Provide the (x, y) coordinate of the cell's center where the given text is located.  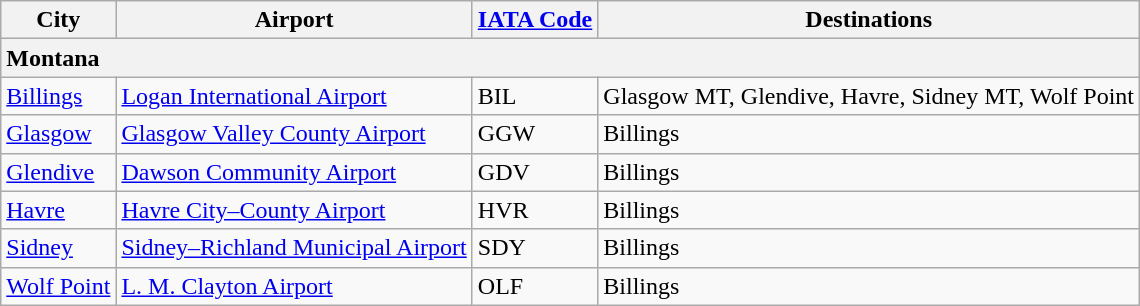
Logan International Airport (294, 96)
Wolf Point (58, 286)
HVR (535, 210)
Sidney (58, 248)
Glasgow Valley County Airport (294, 134)
Sidney–Richland Municipal Airport (294, 248)
Destinations (869, 20)
Montana (570, 58)
City (58, 20)
Havre (58, 210)
Glasgow (58, 134)
Havre City–County Airport (294, 210)
BIL (535, 96)
GGW (535, 134)
SDY (535, 248)
Glasgow MT, Glendive, Havre, Sidney MT, Wolf Point (869, 96)
Glendive (58, 172)
GDV (535, 172)
IATA Code (535, 20)
L. M. Clayton Airport (294, 286)
OLF (535, 286)
Dawson Community Airport (294, 172)
Airport (294, 20)
